Scan for the cell matching the given text and deliver its (X, Y) coordinate at center. 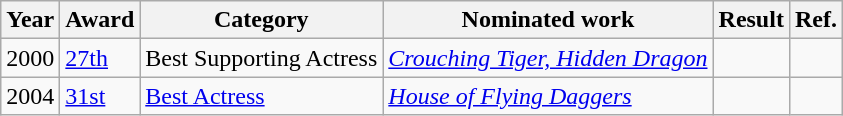
31st (100, 96)
Ref. (816, 20)
2004 (30, 96)
Crouching Tiger, Hidden Dragon (548, 58)
Nominated work (548, 20)
Award (100, 20)
Category (262, 20)
Result (751, 20)
2000 (30, 58)
27th (100, 58)
Best Supporting Actress (262, 58)
Year (30, 20)
House of Flying Daggers (548, 96)
Best Actress (262, 96)
